Detect which cell encompasses the target text, then output its [X, Y] center coordinate. 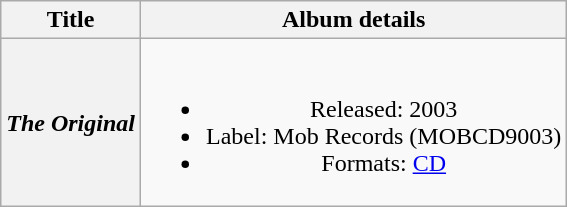
The Original [71, 122]
Album details [354, 20]
Title [71, 20]
Released: 2003Label: Mob Records (MOBCD9003)Formats: CD [354, 122]
